Determine the [x, y] coordinate at the center of the cell enclosing the given text.  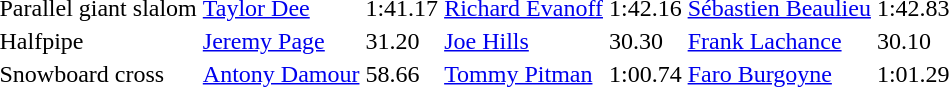
Joe Hills [524, 41]
30.30 [645, 41]
31.20 [402, 41]
Frank Lachance [779, 41]
Jeremy Page [281, 41]
